Search for the cell housing the specified text and yield its (x, y) center coordinate. 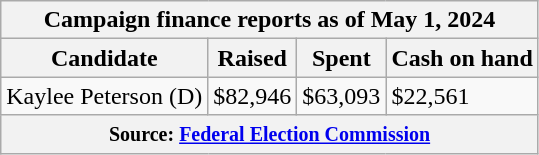
$63,093 (342, 96)
Kaylee Peterson (D) (104, 96)
Candidate (104, 58)
$22,561 (462, 96)
Source: Federal Election Commission (270, 134)
$82,946 (252, 96)
Cash on hand (462, 58)
Spent (342, 58)
Campaign finance reports as of May 1, 2024 (270, 20)
Raised (252, 58)
